Capture the cell that displays the provided text and extract its (x, y) central coordinate. 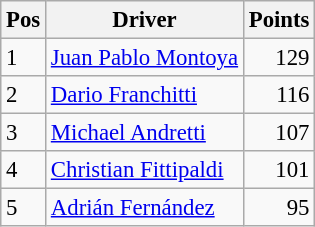
116 (278, 95)
1 (24, 58)
3 (24, 133)
95 (278, 208)
Points (278, 20)
5 (24, 208)
107 (278, 133)
4 (24, 170)
Pos (24, 20)
Adrián Fernández (145, 208)
Christian Fittipaldi (145, 170)
2 (24, 95)
Dario Franchitti (145, 95)
Juan Pablo Montoya (145, 58)
Michael Andretti (145, 133)
129 (278, 58)
101 (278, 170)
Driver (145, 20)
